Return [x, y] of the center of cell containing provided text 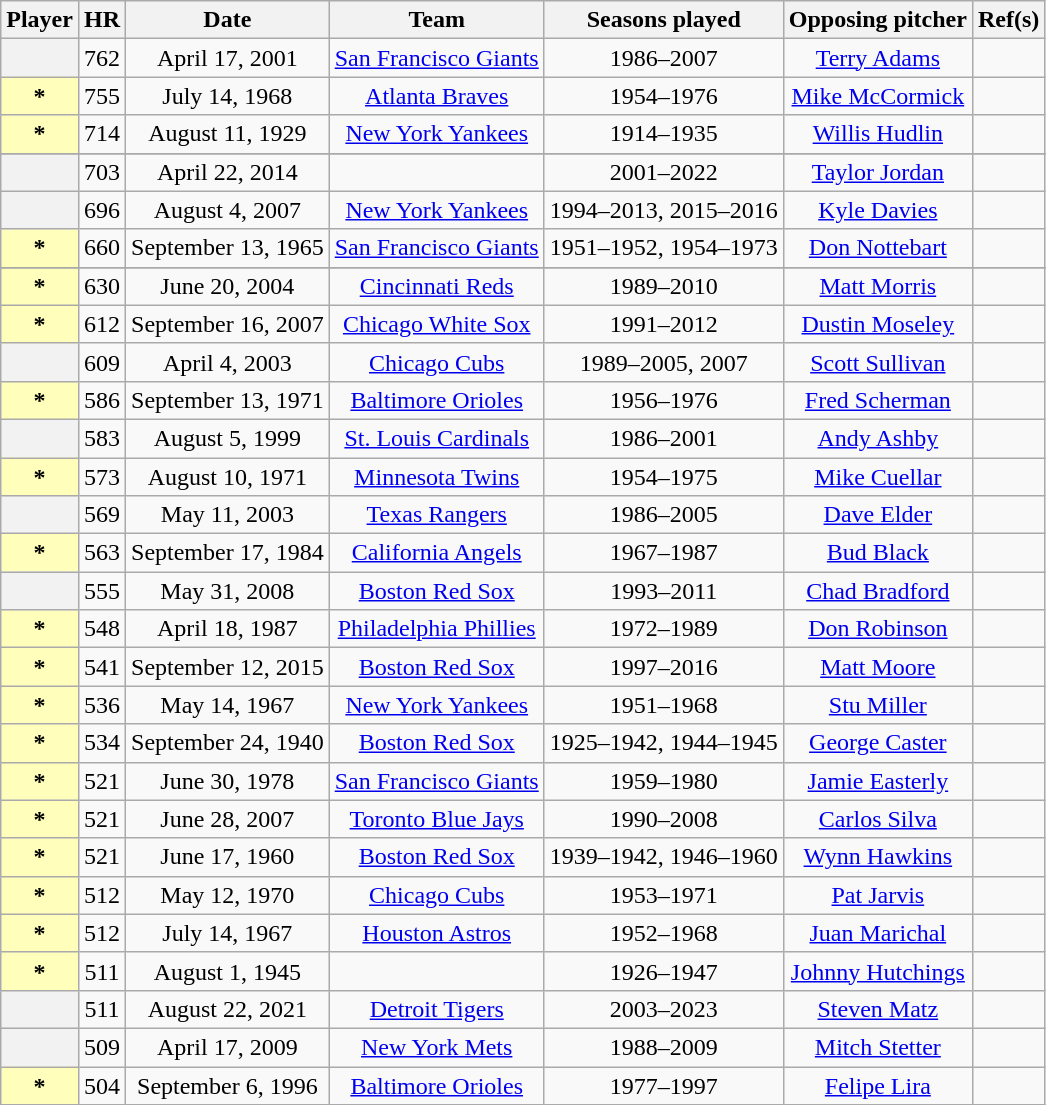
703 [102, 172]
Juan Marichal [878, 933]
569 [102, 515]
California Angels [436, 553]
September 16, 2007 [228, 324]
1926–1947 [664, 971]
September 6, 1996 [228, 1085]
1925–1942, 1944–1945 [664, 743]
1986–2007 [664, 58]
612 [102, 324]
1914–1935 [664, 134]
Jamie Easterly [878, 781]
Carlos Silva [878, 819]
May 12, 1970 [228, 895]
1939–1942, 1946–1960 [664, 857]
509 [102, 1047]
Pat Jarvis [878, 895]
Texas Rangers [436, 515]
September 17, 1984 [228, 553]
August 4, 2007 [228, 210]
541 [102, 667]
563 [102, 553]
1953–1971 [664, 895]
July 14, 1968 [228, 96]
536 [102, 705]
August 10, 1971 [228, 477]
Don Robinson [878, 629]
Mitch Stetter [878, 1047]
Matt Morris [878, 286]
555 [102, 591]
Dustin Moseley [878, 324]
1993–2011 [664, 591]
1954–1975 [664, 477]
August 1, 1945 [228, 971]
April 17, 2001 [228, 58]
Don Nottebart [878, 248]
August 11, 1929 [228, 134]
Steven Matz [878, 1009]
2003–2023 [664, 1009]
762 [102, 58]
583 [102, 438]
May 11, 2003 [228, 515]
1986–2001 [664, 438]
June 17, 1960 [228, 857]
Cincinnati Reds [436, 286]
Felipe Lira [878, 1085]
HR [102, 20]
504 [102, 1085]
Bud Black [878, 553]
Scott Sullivan [878, 362]
Player [40, 20]
1977–1997 [664, 1085]
Mike Cuellar [878, 477]
September 13, 1965 [228, 248]
Detroit Tigers [436, 1009]
September 12, 2015 [228, 667]
September 13, 1971 [228, 400]
Seasons played [664, 20]
1951–1952, 1954–1973 [664, 248]
714 [102, 134]
Date [228, 20]
Ref(s) [1008, 20]
Minnesota Twins [436, 477]
St. Louis Cardinals [436, 438]
534 [102, 743]
June 28, 2007 [228, 819]
June 30, 1978 [228, 781]
George Caster [878, 743]
Terry Adams [878, 58]
1951–1968 [664, 705]
1989–2005, 2007 [664, 362]
August 5, 1999 [228, 438]
Team [436, 20]
April 22, 2014 [228, 172]
1956–1976 [664, 400]
May 31, 2008 [228, 591]
2001–2022 [664, 172]
Atlanta Braves [436, 96]
Philadelphia Phillies [436, 629]
Kyle Davies [878, 210]
1972–1989 [664, 629]
September 24, 1940 [228, 743]
Matt Moore [878, 667]
630 [102, 286]
April 4, 2003 [228, 362]
696 [102, 210]
1986–2005 [664, 515]
Wynn Hawkins [878, 857]
755 [102, 96]
Stu Miller [878, 705]
April 18, 1987 [228, 629]
Chicago White Sox [436, 324]
Houston Astros [436, 933]
Dave Elder [878, 515]
1959–1980 [664, 781]
1967–1987 [664, 553]
April 17, 2009 [228, 1047]
Willis Hudlin [878, 134]
August 22, 2021 [228, 1009]
1994–2013, 2015–2016 [664, 210]
Toronto Blue Jays [436, 819]
June 20, 2004 [228, 286]
July 14, 1967 [228, 933]
1991–2012 [664, 324]
Taylor Jordan [878, 172]
Opposing pitcher [878, 20]
1989–2010 [664, 286]
1988–2009 [664, 1047]
Mike McCormick [878, 96]
1954–1976 [664, 96]
1997–2016 [664, 667]
Andy Ashby [878, 438]
1990–2008 [664, 819]
Chad Bradford [878, 591]
Johnny Hutchings [878, 971]
New York Mets [436, 1047]
1952–1968 [664, 933]
586 [102, 400]
May 14, 1967 [228, 705]
609 [102, 362]
660 [102, 248]
548 [102, 629]
573 [102, 477]
Fred Scherman [878, 400]
